Locate the cell with the specified text and output its (X, Y) center coordinate. 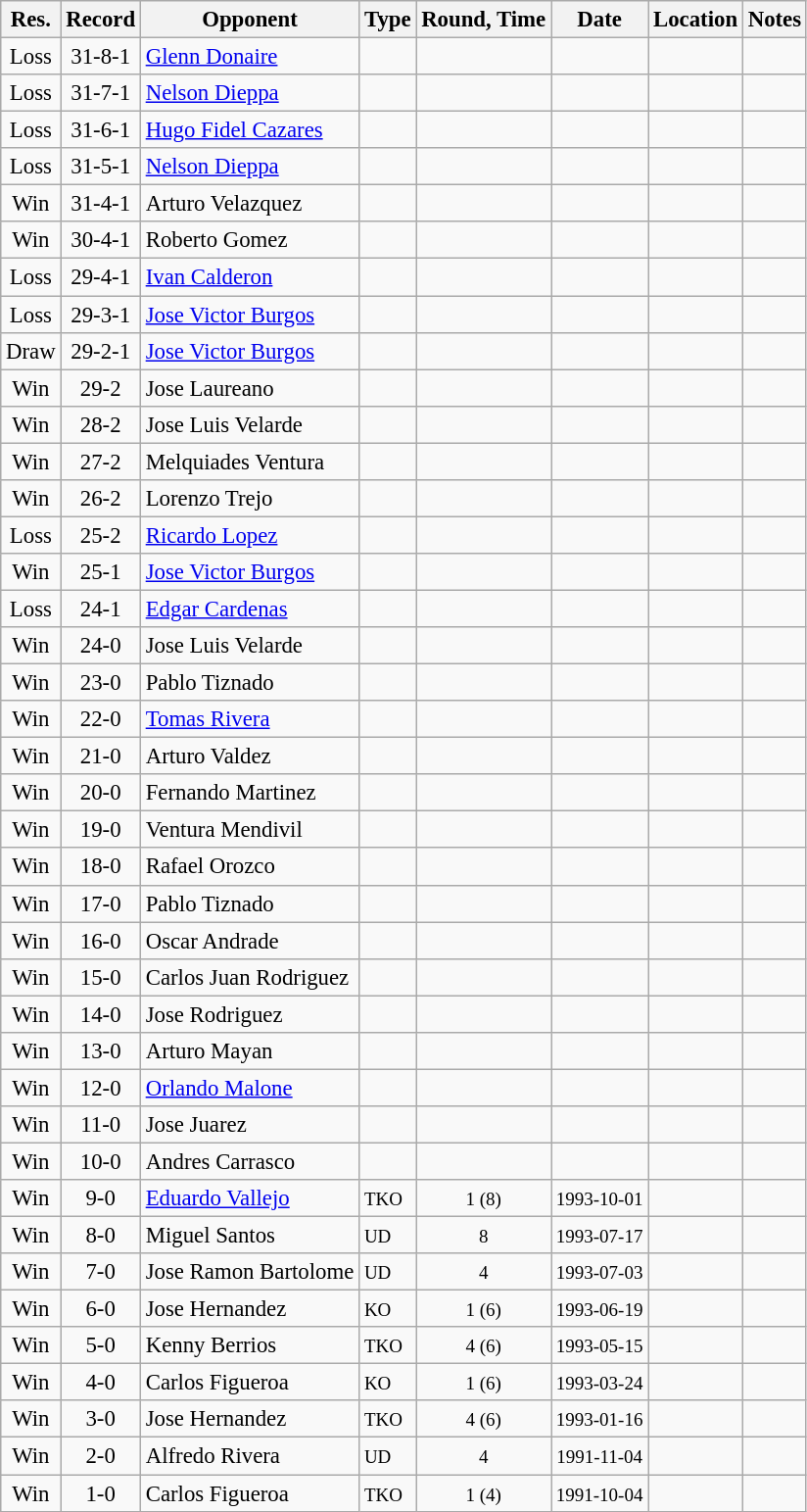
Location (695, 20)
8 (484, 1236)
19-0 (100, 830)
5-0 (100, 1345)
10-0 (100, 1161)
24-1 (100, 609)
29-4-1 (100, 277)
Fernando Martinez (249, 793)
29-2 (100, 388)
Ivan Calderon (249, 277)
Andres Carrasco (249, 1161)
24-0 (100, 646)
Alfredo Rivera (249, 1456)
Edgar Cardenas (249, 609)
23-0 (100, 683)
13-0 (100, 1051)
Jose Laureano (249, 388)
Hugo Fidel Cazares (249, 130)
Jose Juarez (249, 1125)
Glenn Donaire (249, 57)
7-0 (100, 1272)
28-2 (100, 424)
Opponent (249, 20)
1993-07-17 (599, 1236)
1991-10-04 (599, 1493)
Jose Rodriguez (249, 1014)
1993-10-01 (599, 1198)
1993-07-03 (599, 1272)
Lorenzo Trejo (249, 499)
Tomas Rivera (249, 719)
16-0 (100, 941)
Jose Ramon Bartolome (249, 1272)
15-0 (100, 977)
Type (388, 20)
1 (4) (484, 1493)
Notes (774, 20)
1993-03-24 (599, 1383)
Kenny Berrios (249, 1345)
12-0 (100, 1088)
21-0 (100, 756)
1993-05-15 (599, 1345)
1993-06-19 (599, 1309)
27-2 (100, 462)
11-0 (100, 1125)
Miguel Santos (249, 1236)
31-7-1 (100, 93)
Ricardo Lopez (249, 535)
Arturo Mayan (249, 1051)
Orlando Malone (249, 1088)
Arturo Valdez (249, 756)
29-3-1 (100, 315)
Arturo Velazquez (249, 204)
8-0 (100, 1236)
4-0 (100, 1383)
3-0 (100, 1420)
1-0 (100, 1493)
25-2 (100, 535)
Res. (31, 20)
Draw (31, 351)
Rafael Orozco (249, 867)
Roberto Gomez (249, 240)
1 (8) (484, 1198)
25-1 (100, 572)
Melquiades Ventura (249, 462)
Carlos Juan Rodriguez (249, 977)
Ventura Mendivil (249, 830)
22-0 (100, 719)
2-0 (100, 1456)
1991-11-04 (599, 1456)
31-5-1 (100, 167)
9-0 (100, 1198)
17-0 (100, 903)
Eduardo Vallejo (249, 1198)
Round, Time (484, 20)
20-0 (100, 793)
Oscar Andrade (249, 941)
31-4-1 (100, 204)
31-6-1 (100, 130)
26-2 (100, 499)
Date (599, 20)
29-2-1 (100, 351)
31-8-1 (100, 57)
14-0 (100, 1014)
6-0 (100, 1309)
1993-01-16 (599, 1420)
18-0 (100, 867)
30-4-1 (100, 240)
Record (100, 20)
